Return the (x, y) coordinate for the center point of the cell that contains the specified text.  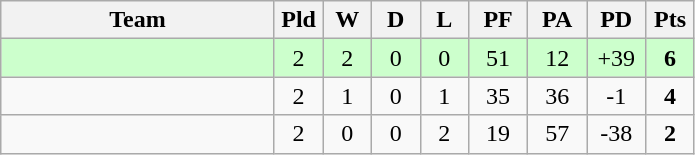
35 (498, 96)
19 (498, 134)
51 (498, 58)
-38 (616, 134)
+39 (616, 58)
12 (558, 58)
D (396, 20)
Team (138, 20)
4 (670, 96)
Pts (670, 20)
L (444, 20)
36 (558, 96)
57 (558, 134)
-1 (616, 96)
PA (558, 20)
Pld (298, 20)
PD (616, 20)
6 (670, 58)
PF (498, 20)
W (348, 20)
